Locate the cell with the specified text and output its [x, y] center coordinate. 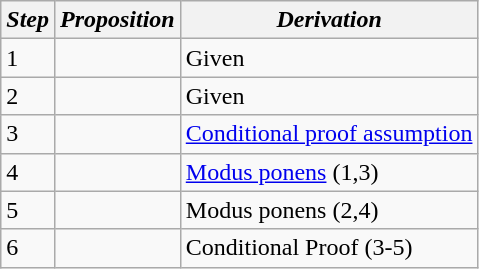
Conditional Proof (3-5) [329, 248]
2 [28, 96]
4 [28, 172]
6 [28, 248]
Conditional proof assumption [329, 134]
Proposition [117, 20]
3 [28, 134]
5 [28, 210]
Derivation [329, 20]
Modus ponens (1,3) [329, 172]
1 [28, 58]
Step [28, 20]
Modus ponens (2,4) [329, 210]
